Search for the cell housing the specified text and yield its [x, y] center coordinate. 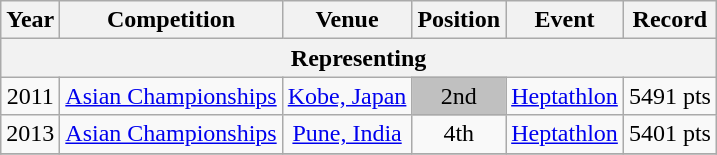
Event [565, 20]
5491 pts [670, 96]
Venue [347, 20]
2013 [30, 134]
Year [30, 20]
Record [670, 20]
5401 pts [670, 134]
4th [459, 134]
2011 [30, 96]
Kobe, Japan [347, 96]
2nd [459, 96]
Competition [171, 20]
Representing [359, 58]
Pune, India [347, 134]
Position [459, 20]
